Locate the cell with the specified text and output its [x, y] center coordinate. 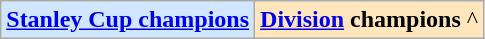
Stanley Cup champions [128, 20]
Division champions ^ [370, 20]
